Return the [X, Y] coordinate for the center point of the cell that contains the specified text.  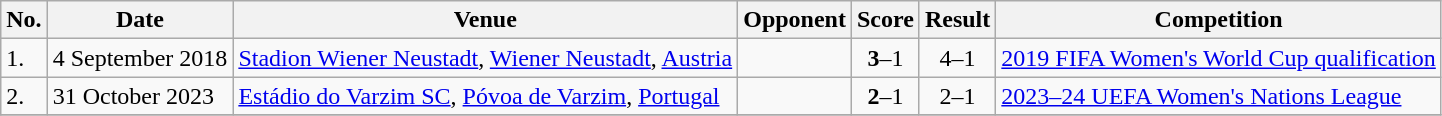
Stadion Wiener Neustadt, Wiener Neustadt, Austria [486, 58]
2023–24 UEFA Women's Nations League [1219, 96]
Estádio do Varzim SC, Póvoa de Varzim, Portugal [486, 96]
Date [140, 20]
1. [24, 58]
Competition [1219, 20]
Venue [486, 20]
2. [24, 96]
Score [885, 20]
Opponent [795, 20]
2019 FIFA Women's World Cup qualification [1219, 58]
4 September 2018 [140, 58]
31 October 2023 [140, 96]
3–1 [885, 58]
No. [24, 20]
4–1 [957, 58]
Result [957, 20]
